Capture the cell that displays the provided text and extract its [x, y] central coordinate. 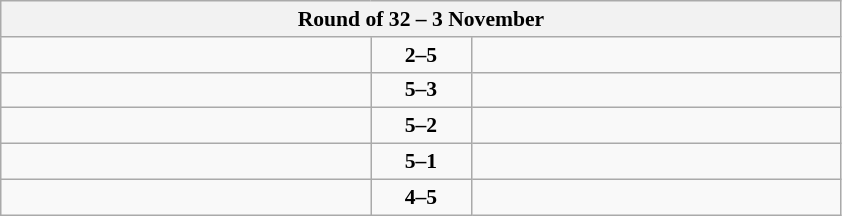
5–1 [421, 162]
2–5 [421, 55]
5–3 [421, 90]
5–2 [421, 126]
Round of 32 – 3 November [421, 19]
4–5 [421, 197]
